Search for the cell housing the specified text and yield its [X, Y] center coordinate. 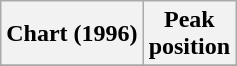
Peakposition [189, 34]
Chart (1996) [72, 34]
